Identify which cell holds the provided text, then report its (X, Y) central coordinate. 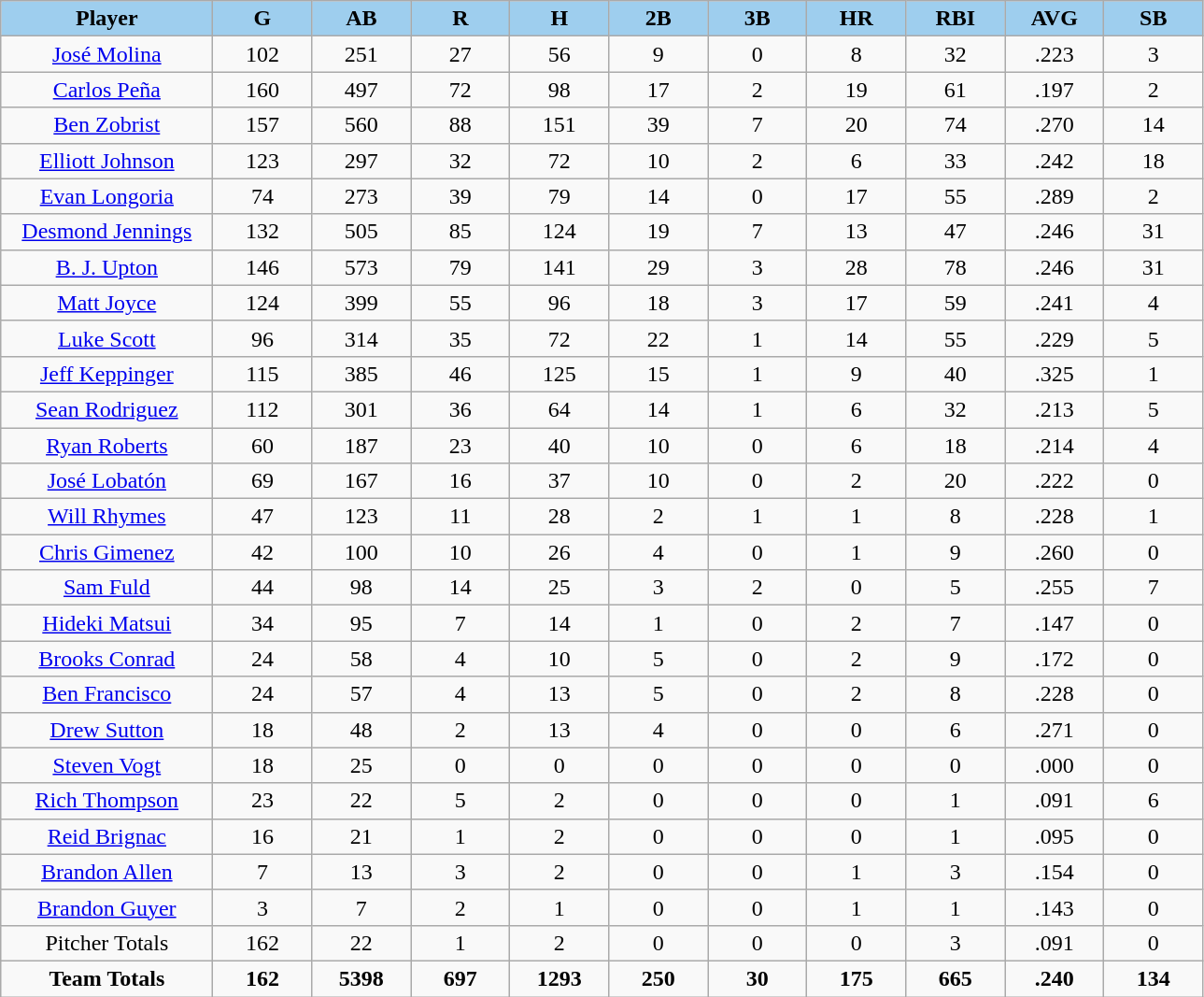
100 (361, 552)
Sean Rodriguez (106, 409)
Hideki Matsui (106, 623)
.222 (1055, 481)
Jeff Keppinger (106, 374)
.197 (1055, 90)
78 (956, 267)
61 (956, 90)
33 (956, 161)
Ryan Roberts (106, 446)
AVG (1055, 19)
.143 (1055, 907)
AB (361, 19)
385 (361, 374)
Brandon Guyer (106, 907)
Desmond Jennings (106, 232)
Ben Zobrist (106, 125)
29 (659, 267)
11 (460, 517)
B. J. Upton (106, 267)
.154 (1055, 872)
.000 (1055, 765)
35 (460, 338)
151 (560, 125)
.214 (1055, 446)
2B (659, 19)
.223 (1055, 54)
297 (361, 161)
42 (262, 552)
175 (857, 978)
Player (106, 19)
102 (262, 54)
314 (361, 338)
69 (262, 481)
José Lobatón (106, 481)
134 (1154, 978)
.147 (1055, 623)
.240 (1055, 978)
Reid Brignac (106, 836)
21 (361, 836)
60 (262, 446)
273 (361, 196)
95 (361, 623)
Carlos Peña (106, 90)
Brooks Conrad (106, 659)
59 (956, 303)
Evan Longoria (106, 196)
30 (758, 978)
37 (560, 481)
José Molina (106, 54)
.260 (1055, 552)
573 (361, 267)
505 (361, 232)
88 (460, 125)
HR (857, 19)
160 (262, 90)
157 (262, 125)
Pitcher Totals (106, 943)
167 (361, 481)
.325 (1055, 374)
.289 (1055, 196)
497 (361, 90)
36 (460, 409)
560 (361, 125)
27 (460, 54)
Rich Thompson (106, 801)
301 (361, 409)
3B (758, 19)
141 (560, 267)
5398 (361, 978)
.213 (1055, 409)
.271 (1055, 730)
SB (1154, 19)
.255 (1055, 588)
G (262, 19)
15 (659, 374)
125 (560, 374)
64 (560, 409)
.172 (1055, 659)
56 (560, 54)
Will Rhymes (106, 517)
48 (361, 730)
112 (262, 409)
RBI (956, 19)
R (460, 19)
85 (460, 232)
115 (262, 374)
Team Totals (106, 978)
57 (361, 694)
34 (262, 623)
Ben Francisco (106, 694)
.241 (1055, 303)
Elliott Johnson (106, 161)
187 (361, 446)
697 (460, 978)
.229 (1055, 338)
665 (956, 978)
Steven Vogt (106, 765)
Brandon Allen (106, 872)
132 (262, 232)
Chris Gimenez (106, 552)
46 (460, 374)
.242 (1055, 161)
44 (262, 588)
58 (361, 659)
Drew Sutton (106, 730)
146 (262, 267)
399 (361, 303)
26 (560, 552)
Luke Scott (106, 338)
.095 (1055, 836)
1293 (560, 978)
251 (361, 54)
H (560, 19)
Matt Joyce (106, 303)
.270 (1055, 125)
Sam Fuld (106, 588)
250 (659, 978)
